Capture the cell that displays the provided text and extract its (x, y) central coordinate. 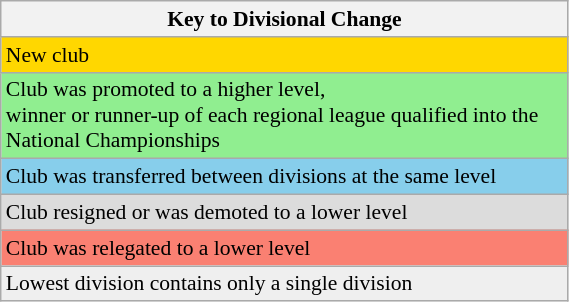
Club was transferred between divisions at the same level (284, 177)
Lowest division contains only a single division (284, 284)
New club (284, 55)
Club was promoted to a higher level,winner or runner-up of each regional league qualified into the National Championships (284, 116)
Club resigned or was demoted to a lower level (284, 213)
Key to Divisional Change (284, 19)
Club was relegated to a lower level (284, 248)
